Output the [x, y] coordinate of the center of the cell containing the given text.  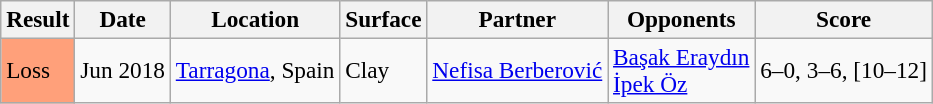
Jun 2018 [122, 70]
Loss [38, 70]
Tarragona, Spain [254, 70]
Nefisa Berberović [518, 70]
Başak Eraydın İpek Öz [682, 70]
Date [122, 19]
Partner [518, 19]
Opponents [682, 19]
Surface [384, 19]
Score [844, 19]
6–0, 3–6, [10–12] [844, 70]
Location [254, 19]
Result [38, 19]
Clay [384, 70]
